From the cell containing the given text, extract its center point as (x, y) coordinate. 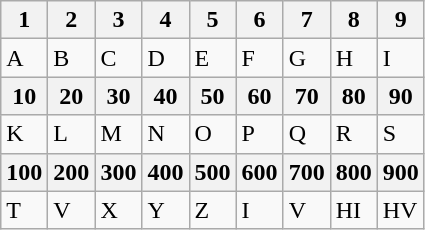
500 (212, 172)
10 (24, 96)
A (24, 58)
700 (306, 172)
7 (306, 20)
H (354, 58)
Q (306, 134)
1 (24, 20)
N (166, 134)
8 (354, 20)
100 (24, 172)
30 (118, 96)
200 (72, 172)
60 (260, 96)
G (306, 58)
80 (354, 96)
M (118, 134)
E (212, 58)
HI (354, 210)
Y (166, 210)
2 (72, 20)
S (400, 134)
20 (72, 96)
HV (400, 210)
40 (166, 96)
T (24, 210)
6 (260, 20)
4 (166, 20)
O (212, 134)
5 (212, 20)
400 (166, 172)
600 (260, 172)
Z (212, 210)
R (354, 134)
X (118, 210)
3 (118, 20)
B (72, 58)
9 (400, 20)
D (166, 58)
L (72, 134)
800 (354, 172)
900 (400, 172)
P (260, 134)
90 (400, 96)
300 (118, 172)
F (260, 58)
50 (212, 96)
K (24, 134)
C (118, 58)
70 (306, 96)
